From the cell containing the given text, extract its center point as (X, Y) coordinate. 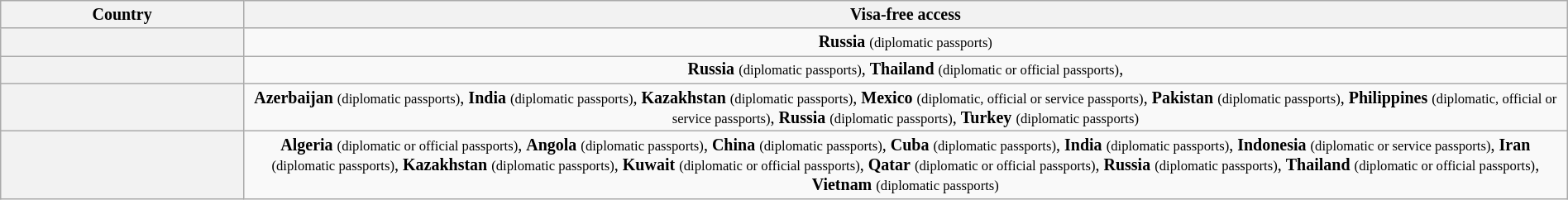
Country (122, 15)
Russia (diplomatic passports) (905, 43)
Russia (diplomatic passports), Thailand (diplomatic or official passports), (905, 69)
Visa-free access (905, 15)
